For the text-containing cell, return its midpoint in [x, y] coordinate format. 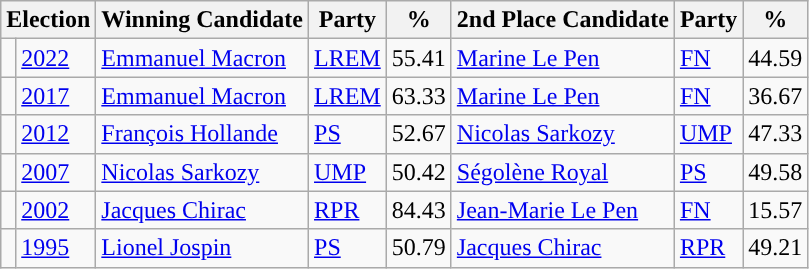
47.33 [776, 134]
Election [48, 20]
52.67 [418, 134]
2002 [56, 210]
Lionel Jospin [202, 248]
2017 [56, 96]
15.57 [776, 210]
2nd Place Candidate [562, 20]
1995 [56, 248]
Winning Candidate [202, 20]
50.42 [418, 172]
55.41 [418, 58]
84.43 [418, 210]
Ségolène Royal [562, 172]
2022 [56, 58]
2007 [56, 172]
63.33 [418, 96]
49.58 [776, 172]
François Hollande [202, 134]
44.59 [776, 58]
50.79 [418, 248]
36.67 [776, 96]
2012 [56, 134]
Jean-Marie Le Pen [562, 210]
49.21 [776, 248]
